From the cell containing the given text, extract its center point as [x, y] coordinate. 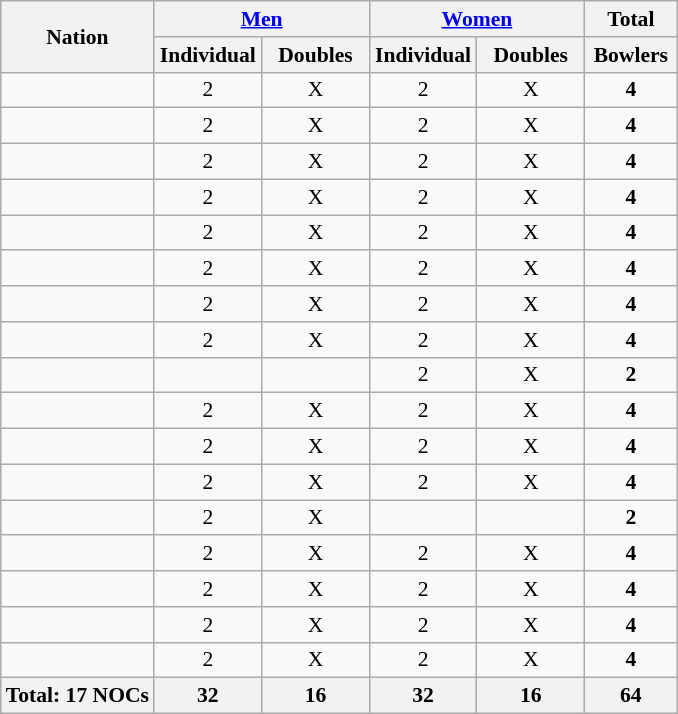
Total: 17 NOCs [78, 696]
Nation [78, 36]
Bowlers [632, 55]
Women [476, 19]
Total [632, 19]
64 [632, 696]
Men [262, 19]
